For the text-containing cell, return its midpoint in (X, Y) coordinate format. 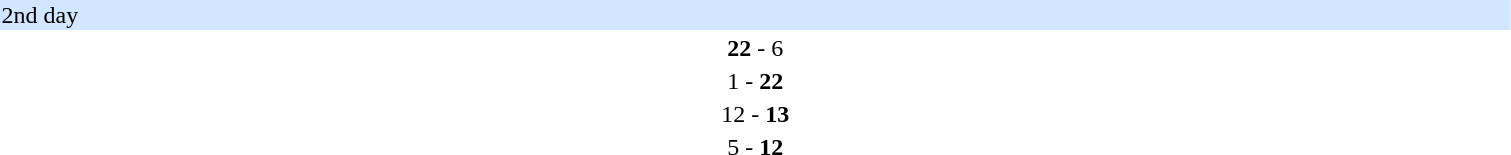
1 - 22 (756, 81)
22 - 6 (756, 48)
12 - 13 (756, 114)
2nd day (756, 15)
